Pinpoint the cell where the given text exists, returning its (X, Y) midpoint coordinate. 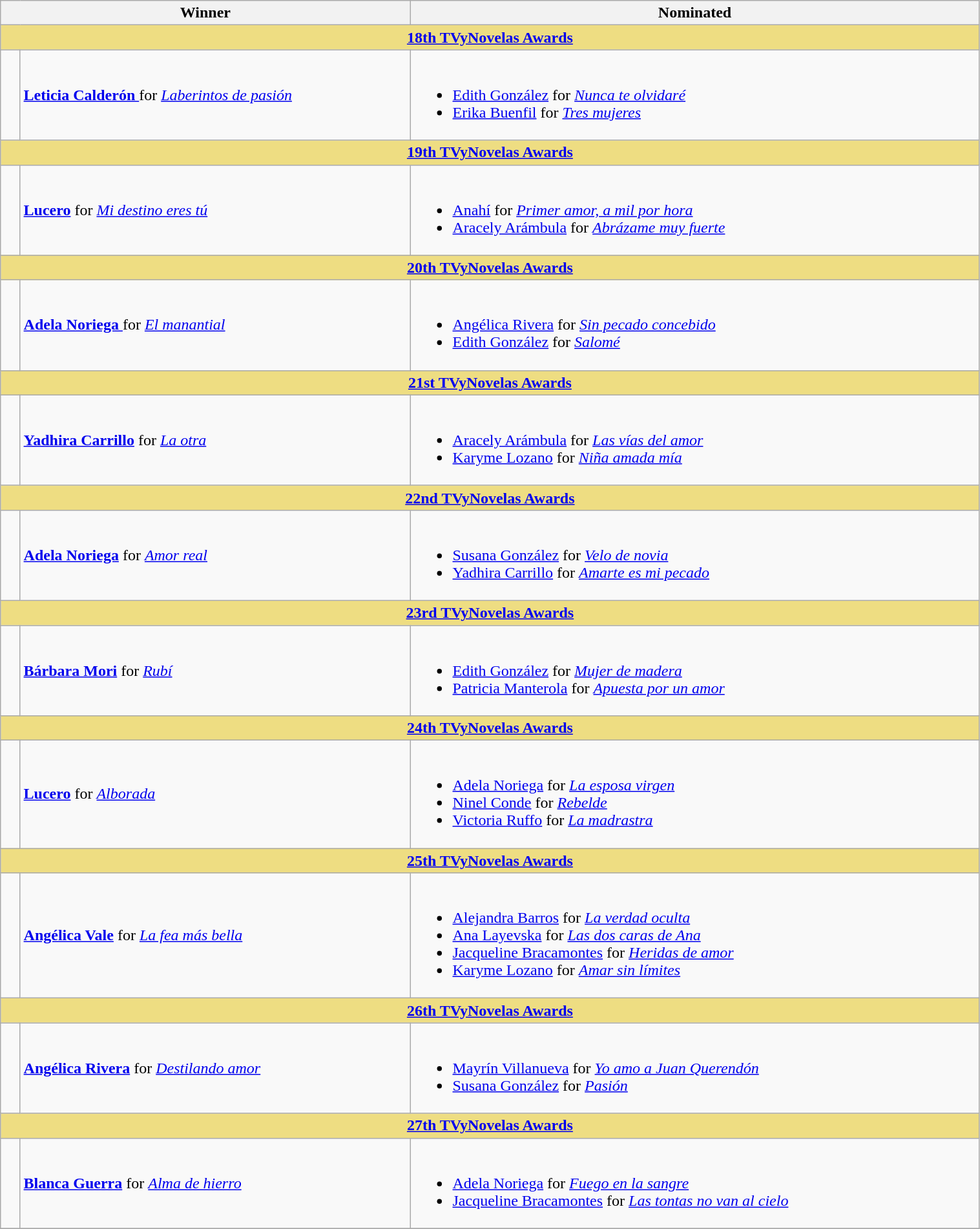
23rd TVyNovelas Awards (490, 613)
Adela Noriega for Amor real (215, 555)
Aracely Arámbula for Las vías del amorKaryme Lozano for Niña amada mía (695, 440)
18th TVyNovelas Awards (490, 37)
20th TVyNovelas Awards (490, 268)
Mayrín Villanueva for Yo amo a Juan QuerendónSusana González for Pasión (695, 1068)
19th TVyNovelas Awards (490, 152)
Lucero for Mi destino eres tú (215, 210)
Leticia Calderón for Laberintos de pasión (215, 95)
Yadhira Carrillo for La otra (215, 440)
Angélica Vale for La fea más bella (215, 936)
Adela Noriega for La esposa virgenNinel Conde for RebeldeVictoria Ruffo for La madrastra (695, 795)
27th TVyNovelas Awards (490, 1126)
Edith González for Nunca te olvidaréErika Buenfil for Tres mujeres (695, 95)
Nominated (695, 13)
Anahí for Primer amor, a mil por horaAracely Arámbula for Abrázame muy fuerte (695, 210)
Angélica Rivera for Sin pecado concebidoEdith González for Salomé (695, 325)
Adela Noriega for El manantial (215, 325)
21st TVyNovelas Awards (490, 383)
Lucero for Alborada (215, 795)
25th TVyNovelas Awards (490, 861)
22nd TVyNovelas Awards (490, 498)
24th TVyNovelas Awards (490, 728)
Edith González for Mujer de maderaPatricia Manterola for Apuesta por un amor (695, 671)
Bárbara Mori for Rubí (215, 671)
26th TVyNovelas Awards (490, 1011)
Blanca Guerra for Alma de hierro (215, 1183)
Winner (205, 13)
Susana González for Velo de noviaYadhira Carrillo for Amarte es mi pecado (695, 555)
Angélica Rivera for Destilando amor (215, 1068)
Adela Noriega for Fuego en la sangreJacqueline Bracamontes for Las tontas no van al cielo (695, 1183)
